Find where the given text appears and provide that cell's center as [x, y] coordinate. 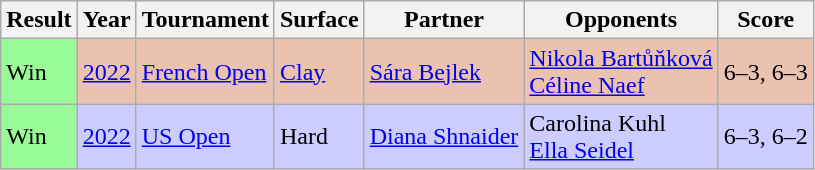
Sára Bejlek [444, 72]
Year [106, 20]
Hard [319, 136]
Nikola Bartůňková Céline Naef [621, 72]
6–3, 6–3 [766, 72]
Score [766, 20]
Carolina Kuhl Ella Seidel [621, 136]
Diana Shnaider [444, 136]
Tournament [205, 20]
Result [39, 20]
Surface [319, 20]
French Open [205, 72]
US Open [205, 136]
Clay [319, 72]
Opponents [621, 20]
6–3, 6–2 [766, 136]
Partner [444, 20]
